Find where the given text appears and provide that cell's center as (x, y) coordinate. 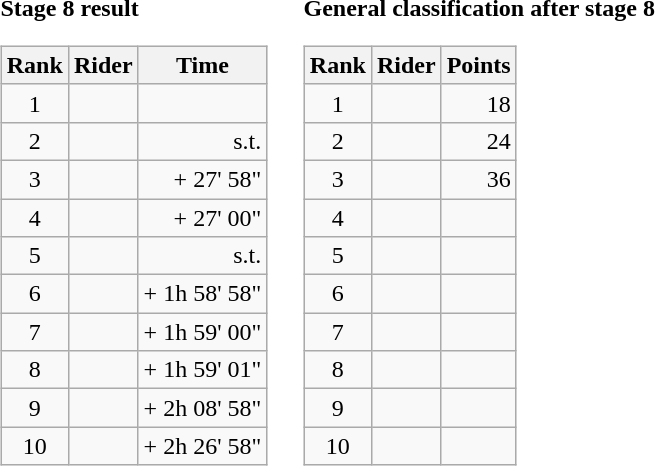
18 (478, 103)
Points (478, 65)
24 (478, 141)
Time (202, 65)
+ 27' 00" (202, 217)
+ 1h 59' 00" (202, 332)
+ 1h 58' 58" (202, 294)
36 (478, 179)
+ 27' 58" (202, 179)
+ 2h 26' 58" (202, 446)
+ 1h 59' 01" (202, 370)
+ 2h 08' 58" (202, 408)
